Identify which cell holds the provided text, then report its [x, y] central coordinate. 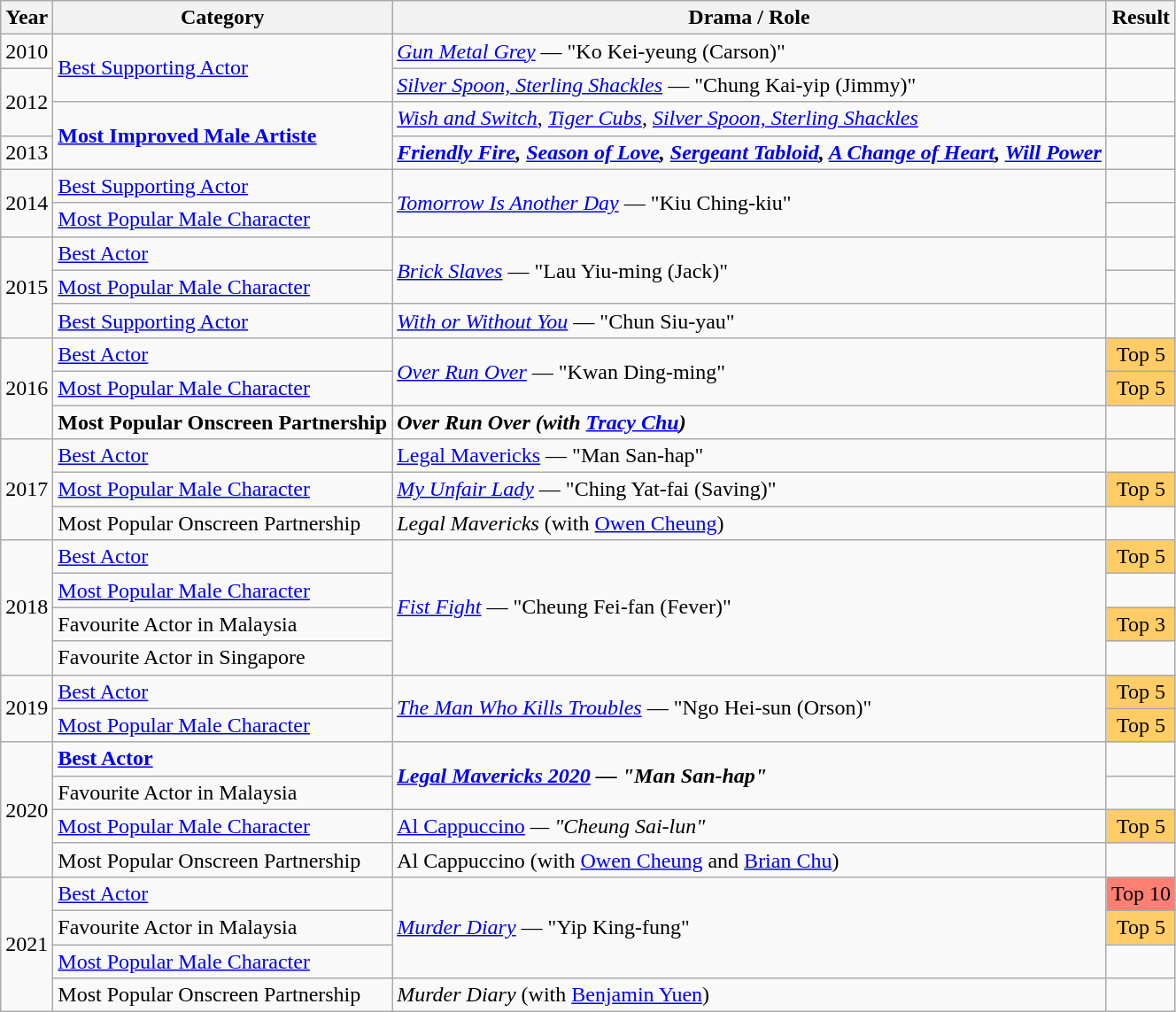
Silver Spoon, Sterling Shackles — "Chung Kai-yip (Jimmy)" [749, 85]
Category [223, 18]
My Unfair Lady — "Ching Yat-fai (Saving)" [749, 490]
With or Without You — "Chun Siu-yau" [749, 321]
Wish and Switch, Tiger Cubs, Silver Spoon, Sterling Shackles [749, 119]
The Man Who Kills Troubles — "Ngo Hei-sun (Orson)" [749, 708]
Legal Mavericks 2020 — "Man San-hap" [749, 776]
2021 [27, 944]
Al Cappuccino (with Owen Cheung and Brian Chu) [749, 860]
Drama / Role [749, 18]
Year [27, 18]
2016 [27, 388]
Brick Slaves — "Lau Yiu-ming (Jack)" [749, 270]
Fist Fight — "Cheung Fei-fan (Fever)" [749, 607]
Legal Mavericks (with Owen Cheung) [749, 523]
Over Run Over — "Kwan Ding-ming" [749, 371]
2020 [27, 809]
Over Run Over (with Tracy Chu) [749, 422]
Top 10 [1141, 893]
2014 [27, 203]
Murder Diary (with Benjamin Yuen) [749, 995]
Top 3 [1141, 624]
2013 [27, 152]
Murder Diary — "Yip King-fung" [749, 927]
2017 [27, 490]
Most Improved Male Artiste [223, 135]
2018 [27, 607]
2010 [27, 51]
Friendly Fire, Season of Love, Sergeant Tabloid, A Change of Heart, Will Power [749, 152]
Legal Mavericks — "Man San-hap" [749, 456]
Al Cappuccino — "Cheung Sai-lun" [749, 826]
2019 [27, 708]
Favourite Actor in Singapore [223, 658]
2012 [27, 102]
Gun Metal Grey — "Ko Kei-yeung (Carson)" [749, 51]
2015 [27, 287]
Result [1141, 18]
Tomorrow Is Another Day — "Kiu Ching-kiu" [749, 203]
